For the text-containing cell, return its midpoint in [X, Y] coordinate format. 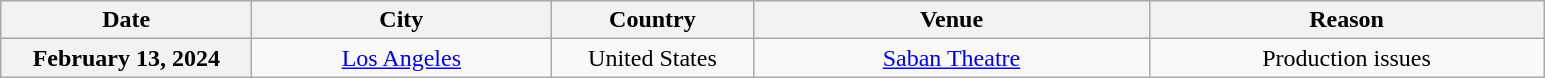
City [402, 20]
United States [652, 58]
Production issues [1346, 58]
February 13, 2024 [126, 58]
Saban Theatre [952, 58]
Venue [952, 20]
Date [126, 20]
Los Angeles [402, 58]
Reason [1346, 20]
Country [652, 20]
